Search for the cell housing the specified text and yield its [x, y] center coordinate. 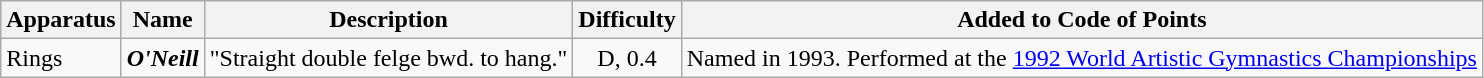
O'Neill [162, 58]
D, 0.4 [627, 58]
Rings [61, 58]
Description [388, 20]
Added to Code of Points [1082, 20]
Difficulty [627, 20]
Named in 1993. Performed at the 1992 World Artistic Gymnastics Championships [1082, 58]
Name [162, 20]
Apparatus [61, 20]
"Straight double felge bwd. to hang." [388, 58]
